Capture the cell that displays the provided text and extract its (x, y) central coordinate. 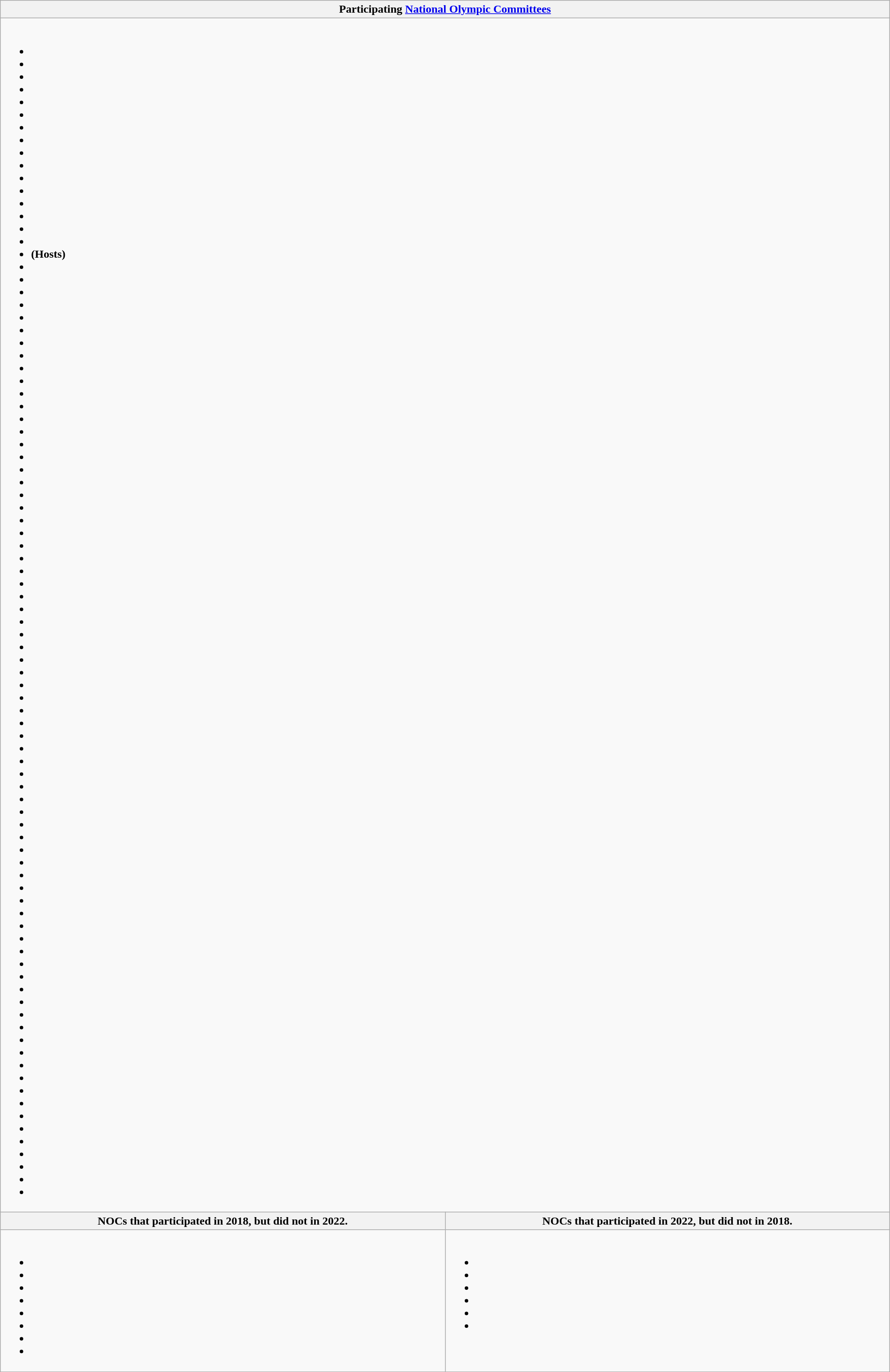
Participating National Olympic Committees (445, 9)
(Hosts) (445, 615)
NOCs that participated in 2022, but did not in 2018. (667, 1221)
NOCs that participated in 2018, but did not in 2022. (222, 1221)
